Determine the (x, y) coordinate at the center of the cell enclosing the given text.  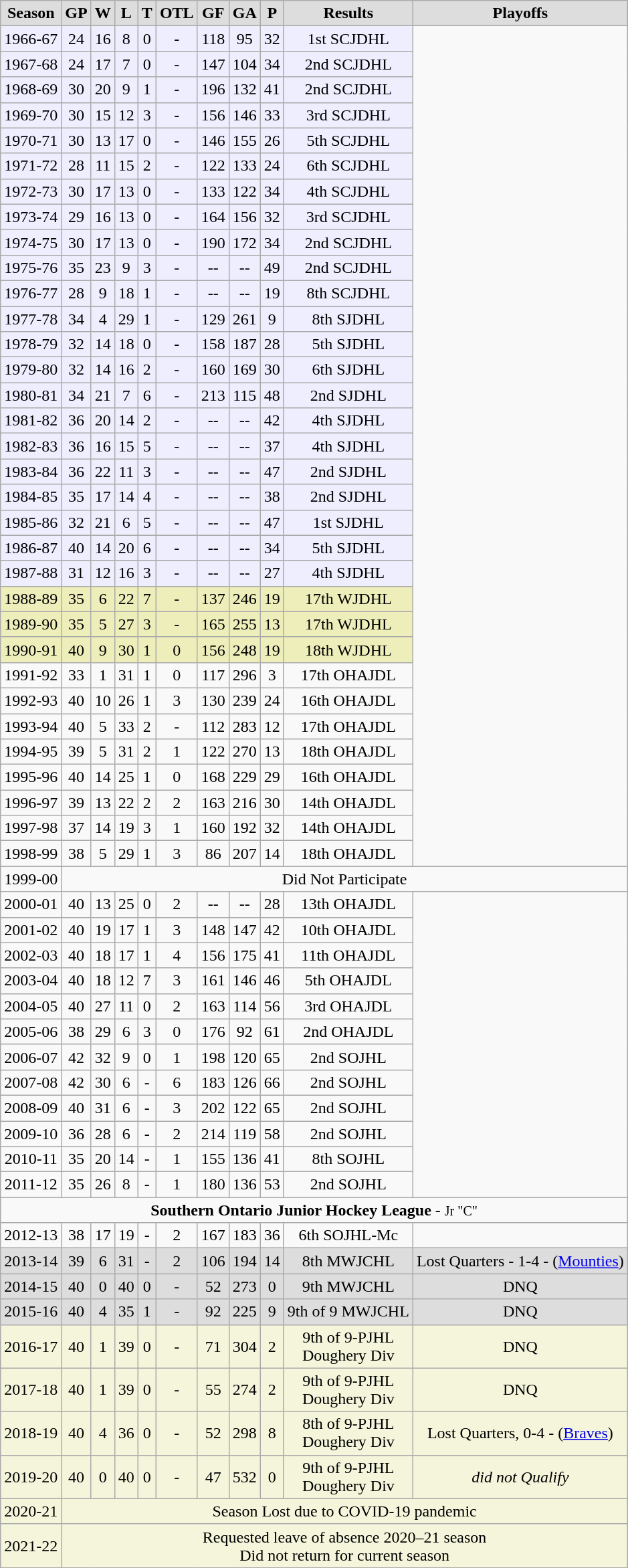
164 (213, 217)
132 (245, 90)
1973-74 (31, 217)
1995-96 (31, 777)
104 (245, 64)
6th SJDHL (348, 370)
207 (245, 854)
GA (245, 13)
5th OHAJDL (348, 981)
165 (213, 624)
298 (245, 1433)
196 (213, 90)
246 (245, 599)
261 (245, 319)
2011-12 (31, 1185)
2010-11 (31, 1159)
2003-04 (31, 981)
Playoffs (520, 13)
W (103, 13)
1996-97 (31, 803)
168 (213, 777)
Results (348, 13)
1999-00 (31, 879)
126 (245, 1082)
1997-98 (31, 828)
283 (245, 726)
1972-73 (31, 191)
2007-08 (31, 1082)
270 (245, 752)
L (126, 13)
1975-76 (31, 268)
1979-80 (31, 370)
248 (245, 650)
2018-19 (31, 1433)
2017-18 (31, 1390)
1974-75 (31, 242)
187 (245, 345)
1987-88 (31, 573)
106 (213, 1261)
532 (245, 1477)
3rd OHAJDL (348, 1006)
169 (245, 370)
119 (245, 1134)
10th OHAJDL (348, 930)
190 (213, 242)
1988-89 (31, 599)
1966-67 (31, 39)
8th MWJCHL (348, 1261)
167 (213, 1236)
10 (103, 700)
161 (213, 981)
2013-14 (31, 1261)
Did Not Participate (345, 879)
46 (272, 981)
2006-07 (31, 1057)
1970-71 (31, 140)
4th SCJDHL (348, 191)
1976-77 (31, 293)
1971-72 (31, 166)
9th of 9 MWJCHL (348, 1312)
2012-13 (31, 1236)
GF (213, 13)
6th SCJDHL (348, 166)
1991-92 (31, 675)
8th SCJDHL (348, 293)
194 (245, 1261)
2009-10 (31, 1134)
180 (213, 1185)
1994-95 (31, 752)
274 (245, 1390)
P (272, 13)
273 (245, 1286)
192 (245, 828)
11th OHAJDL (348, 955)
6th SOJHL-Mc (348, 1236)
118 (213, 39)
148 (213, 930)
117 (213, 675)
1998-99 (31, 854)
T (147, 13)
95 (245, 39)
2021-22 (31, 1545)
214 (213, 1134)
56 (272, 1006)
8th SJDHL (348, 319)
304 (245, 1346)
2016-17 (31, 1346)
1980-81 (31, 395)
2019-20 (31, 1477)
1990-91 (31, 650)
Requested leave of absence 2020–21 seasonDid not return for current season (345, 1545)
115 (245, 395)
1983-84 (31, 472)
172 (245, 242)
158 (213, 345)
225 (245, 1312)
1969-70 (31, 115)
18th WJDHL (348, 650)
229 (245, 777)
61 (272, 1032)
1989-90 (31, 624)
112 (213, 726)
175 (245, 955)
Season (31, 13)
1984-85 (31, 497)
2001-02 (31, 930)
130 (213, 700)
OTL (177, 13)
66 (272, 1082)
176 (213, 1032)
2014-15 (31, 1286)
23 (103, 268)
5th SCJDHL (348, 140)
120 (245, 1057)
2020-21 (31, 1511)
86 (213, 854)
55 (213, 1390)
1986-87 (31, 548)
239 (245, 700)
1968-69 (31, 90)
9th MWJCHL (348, 1286)
1982-83 (31, 446)
202 (213, 1108)
129 (213, 319)
GP (76, 13)
1978-79 (31, 345)
49 (272, 268)
296 (245, 675)
Lost Quarters, 0-4 - (Braves) (520, 1433)
198 (213, 1057)
did not Qualify (520, 1477)
216 (245, 803)
Season Lost due to COVID-19 pandemic (345, 1511)
2008-09 (31, 1108)
1st SJDHL (348, 522)
8th SOJHL (348, 1159)
Southern Ontario Junior Hockey League - Jr "C" (314, 1210)
2004-05 (31, 1006)
2nd OHAJDL (348, 1032)
2015-16 (31, 1312)
1st SCJDHL (348, 39)
1993-94 (31, 726)
2002-03 (31, 955)
8th of 9-PJHL Doughery Div (348, 1433)
2000-01 (31, 904)
1992-93 (31, 700)
137 (213, 599)
1967-68 (31, 64)
48 (272, 395)
58 (272, 1134)
1985-86 (31, 522)
13th OHAJDL (348, 904)
255 (245, 624)
1981-82 (31, 421)
Lost Quarters - 1-4 - (Mounties) (520, 1261)
2005-06 (31, 1032)
71 (213, 1346)
213 (213, 395)
1977-78 (31, 319)
114 (245, 1006)
53 (272, 1185)
